Detect which cell encompasses the target text, then output its [X, Y] center coordinate. 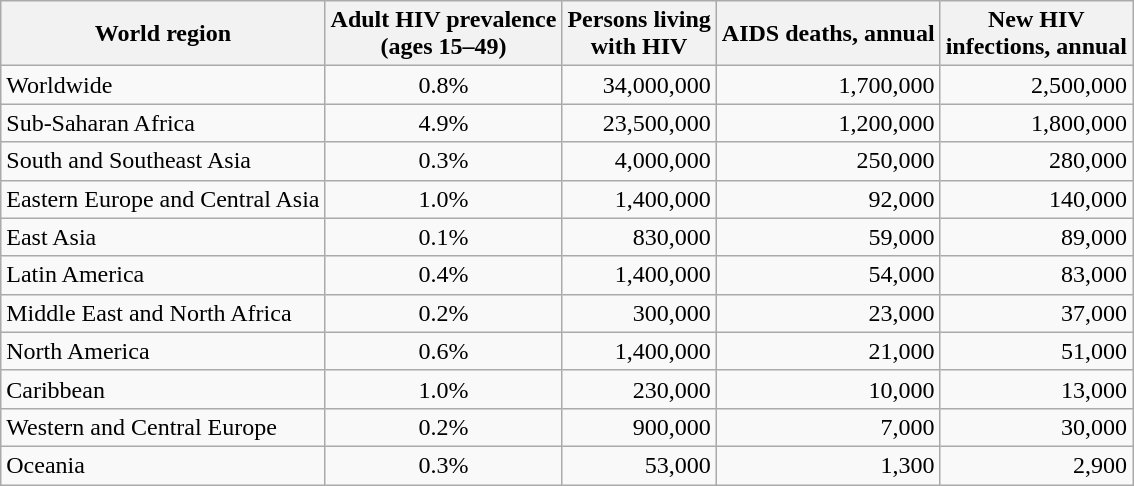
230,000 [639, 389]
0.8% [444, 85]
23,500,000 [639, 123]
54,000 [828, 275]
1,200,000 [828, 123]
830,000 [639, 237]
4,000,000 [639, 161]
Middle East and North Africa [163, 313]
23,000 [828, 313]
World region [163, 34]
13,000 [1036, 389]
53,000 [639, 465]
1,300 [828, 465]
51,000 [1036, 351]
Worldwide [163, 85]
34,000,000 [639, 85]
0.4% [444, 275]
92,000 [828, 199]
AIDS deaths, annual [828, 34]
10,000 [828, 389]
Eastern Europe and Central Asia [163, 199]
2,900 [1036, 465]
7,000 [828, 427]
89,000 [1036, 237]
1,700,000 [828, 85]
Oceania [163, 465]
Adult HIV prevalence(ages 15–49) [444, 34]
83,000 [1036, 275]
Latin America [163, 275]
South and Southeast Asia [163, 161]
Sub-Saharan Africa [163, 123]
300,000 [639, 313]
1,800,000 [1036, 123]
900,000 [639, 427]
Western and Central Europe [163, 427]
30,000 [1036, 427]
Caribbean [163, 389]
East Asia [163, 237]
2,500,000 [1036, 85]
0.1% [444, 237]
280,000 [1036, 161]
Persons livingwith HIV [639, 34]
0.6% [444, 351]
North America [163, 351]
250,000 [828, 161]
New HIVinfections, annual [1036, 34]
4.9% [444, 123]
59,000 [828, 237]
37,000 [1036, 313]
21,000 [828, 351]
140,000 [1036, 199]
